Determine the [X, Y] coordinate at the center of the cell enclosing the given text.  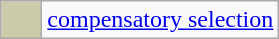
compensatory selection [160, 20]
